Search for the cell housing the specified text and yield its [X, Y] center coordinate. 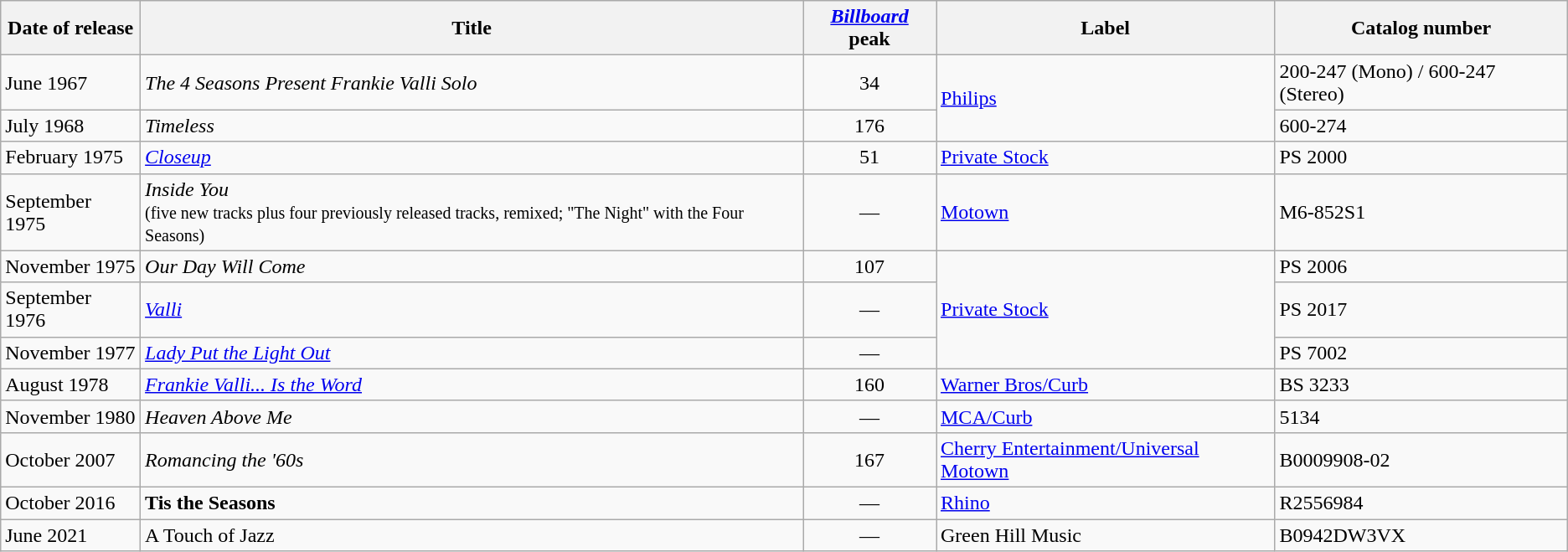
November 1980 [70, 416]
BS 3233 [1421, 384]
Frankie Valli... Is the Word [472, 384]
PS 2000 [1421, 157]
Philips [1106, 99]
176 [869, 126]
PS 2006 [1421, 266]
Date of release [70, 28]
October 2016 [70, 503]
June 1967 [70, 82]
September 1975 [70, 212]
October 2007 [70, 459]
September 1976 [70, 310]
34 [869, 82]
August 1978 [70, 384]
Tis the Seasons [472, 503]
Timeless [472, 126]
Warner Bros/Curb [1106, 384]
107 [869, 266]
600-274 [1421, 126]
R2556984 [1421, 503]
B0009908-02 [1421, 459]
Heaven Above Me [472, 416]
B0942DW3VX [1421, 535]
PS 7002 [1421, 353]
A Touch of Jazz [472, 535]
Green Hill Music [1106, 535]
Motown [1106, 212]
167 [869, 459]
Inside You(five new tracks plus four previously released tracks, remixed; "The Night" with the Four Seasons) [472, 212]
February 1975 [70, 157]
Valli [472, 310]
Closeup [472, 157]
Rhino [1106, 503]
Lady Put the Light Out [472, 353]
160 [869, 384]
PS 2017 [1421, 310]
Cherry Entertainment/Universal Motown [1106, 459]
The 4 Seasons Present Frankie Valli Solo [472, 82]
Romancing the '60s [472, 459]
Catalog number [1421, 28]
Label [1106, 28]
Title [472, 28]
November 1975 [70, 266]
5134 [1421, 416]
51 [869, 157]
June 2021 [70, 535]
Our Day Will Come [472, 266]
November 1977 [70, 353]
Billboard peak [869, 28]
200-247 (Mono) / 600-247 (Stereo) [1421, 82]
MCA/Curb [1106, 416]
M6-852S1 [1421, 212]
July 1968 [70, 126]
